For the text-containing cell, return its midpoint in [X, Y] coordinate format. 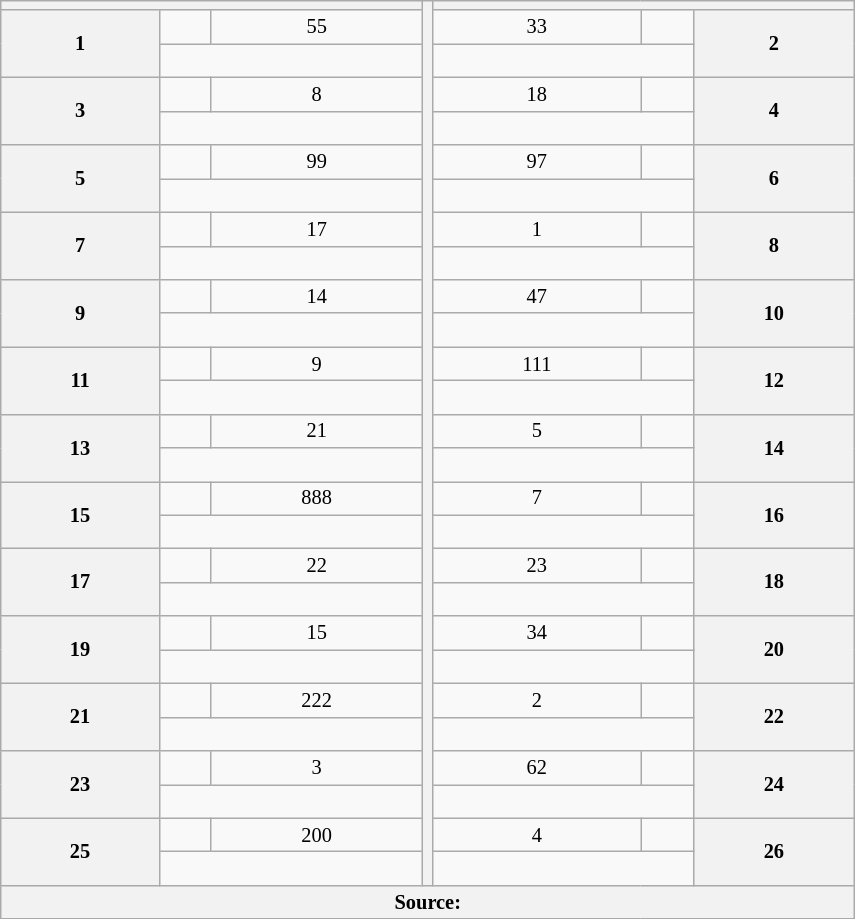
25 [80, 852]
20 [774, 650]
222 [316, 700]
47 [537, 296]
99 [316, 162]
62 [537, 767]
200 [316, 835]
26 [774, 852]
34 [537, 633]
55 [316, 27]
10 [774, 312]
Source: [428, 902]
16 [774, 514]
12 [774, 380]
111 [537, 364]
888 [316, 498]
13 [80, 448]
11 [80, 380]
19 [80, 650]
24 [774, 784]
6 [774, 178]
33 [537, 27]
97 [537, 162]
